Return (X, Y) of the center of cell containing provided text 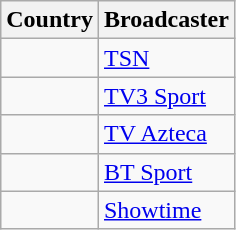
Country (50, 20)
TV Azteca (166, 134)
BT Sport (166, 172)
Showtime (166, 210)
Broadcaster (166, 20)
TV3 Sport (166, 96)
TSN (166, 58)
